Search for the cell housing the specified text and yield its [X, Y] center coordinate. 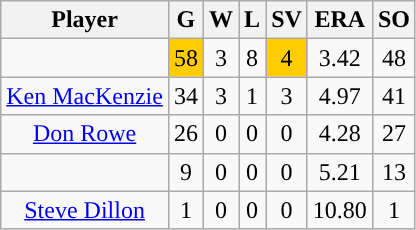
W [220, 20]
8 [252, 58]
L [252, 20]
Steve Dillon [85, 210]
G [186, 20]
41 [394, 96]
4.28 [340, 134]
9 [186, 172]
Player [85, 20]
SV [287, 20]
ERA [340, 20]
27 [394, 134]
Ken MacKenzie [85, 96]
34 [186, 96]
58 [186, 58]
4.97 [340, 96]
4 [287, 58]
26 [186, 134]
Don Rowe [85, 134]
13 [394, 172]
48 [394, 58]
SO [394, 20]
3.42 [340, 58]
5.21 [340, 172]
10.80 [340, 210]
